Return [X, Y] of the center of cell containing provided text 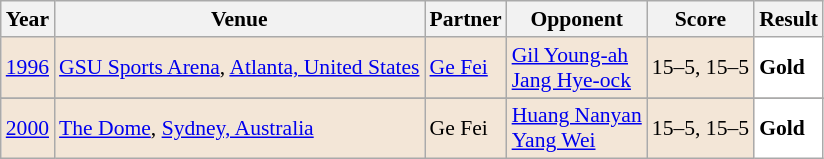
Score [700, 19]
Huang Nanyan Yang Wei [577, 128]
Year [28, 19]
GSU Sports Arena, Atlanta, United States [239, 68]
2000 [28, 128]
Opponent [577, 19]
Gil Young-ah Jang Hye-ock [577, 68]
Venue [239, 19]
Result [788, 19]
Partner [466, 19]
The Dome, Sydney, Australia [239, 128]
1996 [28, 68]
